Detect which cell encompasses the target text, then output its (x, y) center coordinate. 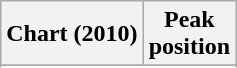
Peakposition (189, 34)
Chart (2010) (72, 34)
